For the text-containing cell, return its midpoint in [X, Y] coordinate format. 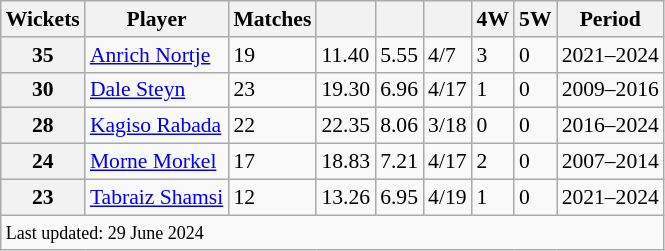
2 [494, 162]
12 [272, 197]
Morne Morkel [157, 162]
Matches [272, 19]
28 [43, 126]
6.96 [399, 90]
5W [536, 19]
4/7 [448, 55]
30 [43, 90]
8.06 [399, 126]
22 [272, 126]
35 [43, 55]
22.35 [346, 126]
5.55 [399, 55]
3 [494, 55]
Player [157, 19]
7.21 [399, 162]
6.95 [399, 197]
2009–2016 [610, 90]
Period [610, 19]
Kagiso Rabada [157, 126]
17 [272, 162]
Last updated: 29 June 2024 [332, 233]
19 [272, 55]
13.26 [346, 197]
11.40 [346, 55]
Dale Steyn [157, 90]
18.83 [346, 162]
3/18 [448, 126]
Anrich Nortje [157, 55]
4W [494, 19]
Tabraiz Shamsi [157, 197]
2007–2014 [610, 162]
24 [43, 162]
2016–2024 [610, 126]
Wickets [43, 19]
4/19 [448, 197]
19.30 [346, 90]
